Search for the cell housing the specified text and yield its (X, Y) center coordinate. 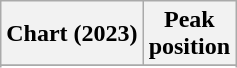
Chart (2023) (72, 34)
Peakposition (189, 34)
